Return (X, Y) of the center of cell containing provided text 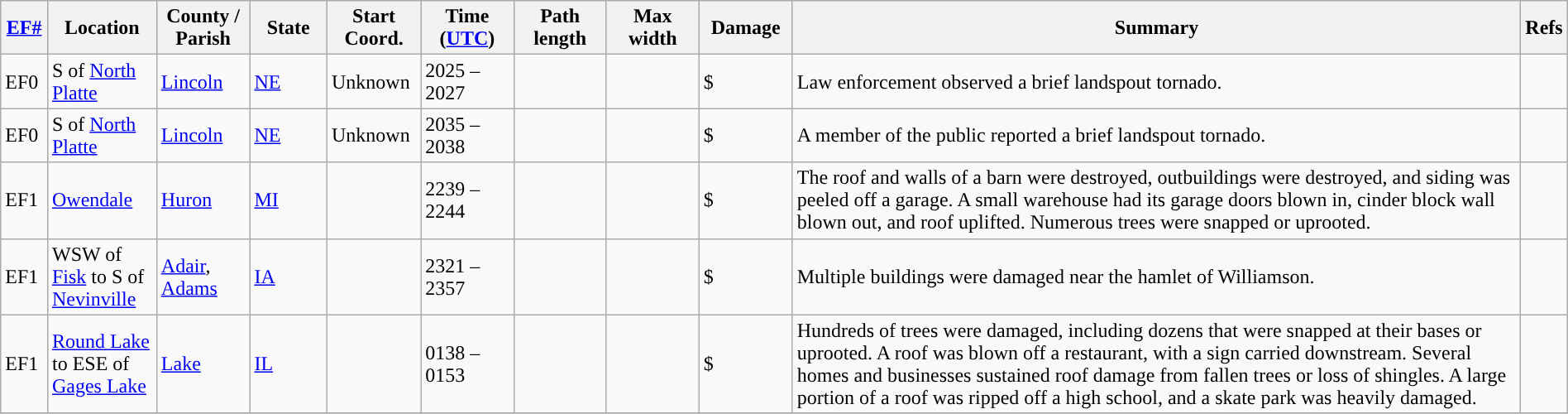
Refs (1545, 28)
Max width (653, 28)
A member of the public reported a brief landspout tornado. (1156, 136)
2239 – 2244 (467, 200)
WSW of Fisk to S of Nevinville (102, 277)
2035 – 2038 (467, 136)
Law enforcement observed a brief landspout tornado. (1156, 81)
Summary (1156, 28)
County / Parish (203, 28)
0138 – 0153 (467, 364)
IL (289, 364)
Lake (203, 364)
Time (UTC) (467, 28)
Round Lake to ESE of Gages Lake (102, 364)
IA (289, 277)
MI (289, 200)
Multiple buildings were damaged near the hamlet of Williamson. (1156, 277)
Start Coord. (374, 28)
Adair, Adams (203, 277)
2025 – 2027 (467, 81)
Location (102, 28)
State (289, 28)
2321 – 2357 (467, 277)
Huron (203, 200)
Damage (746, 28)
EF# (25, 28)
Owendale (102, 200)
Path length (560, 28)
